Find where the given text appears and provide that cell's center as [X, Y] coordinate. 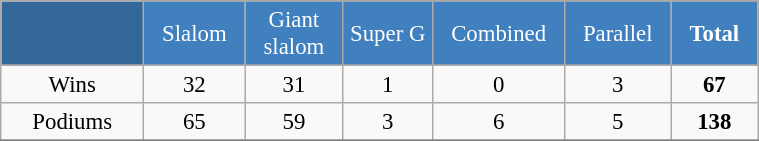
5 [618, 122]
67 [714, 85]
32 [194, 85]
Slalom [194, 34]
1 [388, 85]
Total [714, 34]
138 [714, 122]
Giantslalom [294, 34]
6 [499, 122]
59 [294, 122]
Wins [72, 85]
31 [294, 85]
65 [194, 122]
Podiums [72, 122]
Parallel [618, 34]
Super G [388, 34]
Combined [499, 34]
0 [499, 85]
